Determine the [X, Y] coordinate at the center of the cell enclosing the given text.  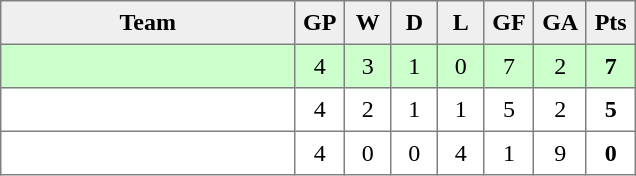
Team [148, 23]
Pts [610, 23]
W [368, 23]
3 [368, 66]
9 [560, 153]
GP [320, 23]
D [414, 23]
GA [560, 23]
L [461, 23]
GF [509, 23]
